Scan for the cell matching the given text and deliver its [x, y] coordinate at center. 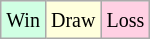
Win [24, 20]
Loss [126, 20]
Draw [72, 20]
